Locate the cell with the specified text and output its [X, Y] center coordinate. 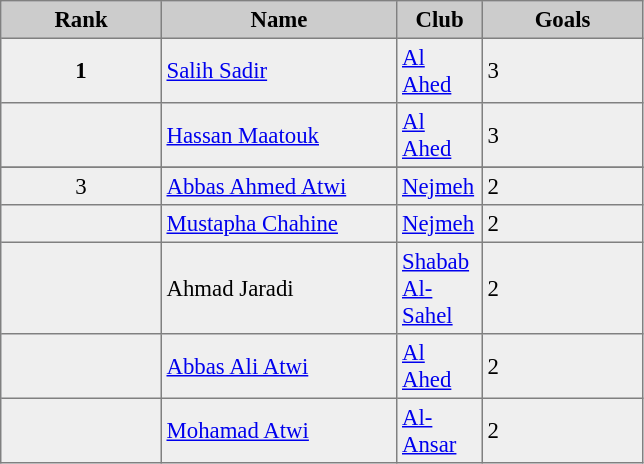
1 [81, 70]
Goals [562, 20]
Al-Ansar [440, 430]
Hassan Maatouk [279, 135]
Club [440, 20]
Rank [81, 20]
Shabab Al-Sahel [440, 288]
Salih Sadir [279, 70]
Abbas Ahmed Atwi [279, 186]
Ahmad Jaradi [279, 288]
Name [279, 20]
Mustapha Chahine [279, 224]
Mohamad Atwi [279, 430]
Abbas Ali Atwi [279, 366]
